From the cell containing the given text, extract its center point as (X, Y) coordinate. 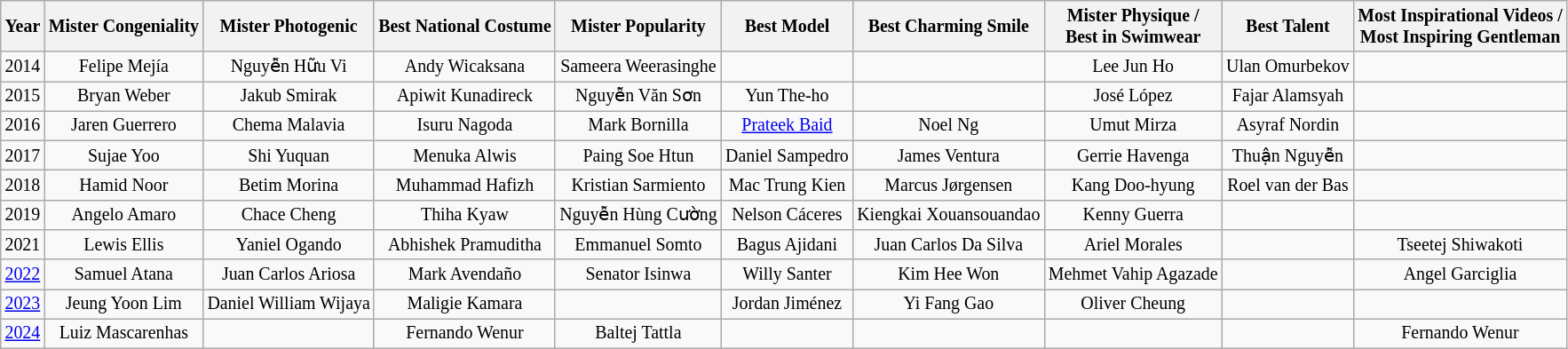
Senator Isinwa (637, 274)
Gerrie Havenga (1133, 156)
Mister Photogenic (289, 27)
Jeung Yoon Lim (124, 304)
Shi Yuquan (289, 156)
Best Charming Smile (949, 27)
Bagus Ajidani (787, 245)
Muhammad Hafizh (464, 185)
Angel Garciglia (1460, 274)
Kang Doo-hyung (1133, 185)
Betim Morina (289, 185)
Nguyễn Hùng Cường (637, 215)
Yi Fang Gao (949, 304)
Mister Congeniality (124, 27)
2015 (23, 96)
Oliver Cheung (1133, 304)
Sujae Yoo (124, 156)
Kristian Sarmiento (637, 185)
Maligie Kamara (464, 304)
2024 (23, 334)
2023 (23, 304)
Paing Soe Htun (637, 156)
Hamid Noor (124, 185)
Felipe Mejía (124, 66)
2014 (23, 66)
Samuel Atana (124, 274)
Umut Mirza (1133, 126)
Menuka Alwis (464, 156)
Best National Costume (464, 27)
Yaniel Ogando (289, 245)
Roel van der Bas (1287, 185)
Chace Cheng (289, 215)
Lee Jun Ho (1133, 66)
2017 (23, 156)
Apiwit Kunadireck (464, 96)
2021 (23, 245)
Prateek Baid (787, 126)
Mark Bornilla (637, 126)
2019 (23, 215)
Angelo Amaro (124, 215)
Juan Carlos Ariosa (289, 274)
Ulan Omurbekov (1287, 66)
2022 (23, 274)
Mark Avendaño (464, 274)
Bryan Weber (124, 96)
Thiha Kyaw (464, 215)
Yun The-ho (787, 96)
Fajar Alamsyah (1287, 96)
Luiz Mascarenhas (124, 334)
Jakub Smirak (289, 96)
Chema Malavia (289, 126)
José López (1133, 96)
Mehmet Vahip Agazade (1133, 274)
Thuận Nguyễn (1287, 156)
2016 (23, 126)
Willy Santer (787, 274)
Mac Trung Kien (787, 185)
Sameera Weerasinghe (637, 66)
Nelson Cáceres (787, 215)
2018 (23, 185)
Kim Hee Won (949, 274)
Marcus Jørgensen (949, 185)
Andy Wicaksana (464, 66)
Emmanuel Somto (637, 245)
James Ventura (949, 156)
Baltej Tattla (637, 334)
Daniel William Wijaya (289, 304)
Asyraf Nordin (1287, 126)
Most Inspirational Videos /Most Inspiring Gentleman (1460, 27)
Jordan Jiménez (787, 304)
Daniel Sampedro (787, 156)
Nguyễn Hữu Vi (289, 66)
Kenny Guerra (1133, 215)
Tseetej Shiwakoti (1460, 245)
Mister Physique /Best in Swimwear (1133, 27)
Lewis Ellis (124, 245)
Year (23, 27)
Nguyễn Văn Sơn (637, 96)
Juan Carlos Da Silva (949, 245)
Best Model (787, 27)
Isuru Nagoda (464, 126)
Best Talent (1287, 27)
Kiengkai Xouansouandao (949, 215)
Abhishek Pramuditha (464, 245)
Jaren Guerrero (124, 126)
Ariel Morales (1133, 245)
Noel Ng (949, 126)
Mister Popularity (637, 27)
